Detect which cell encompasses the target text, then output its (X, Y) center coordinate. 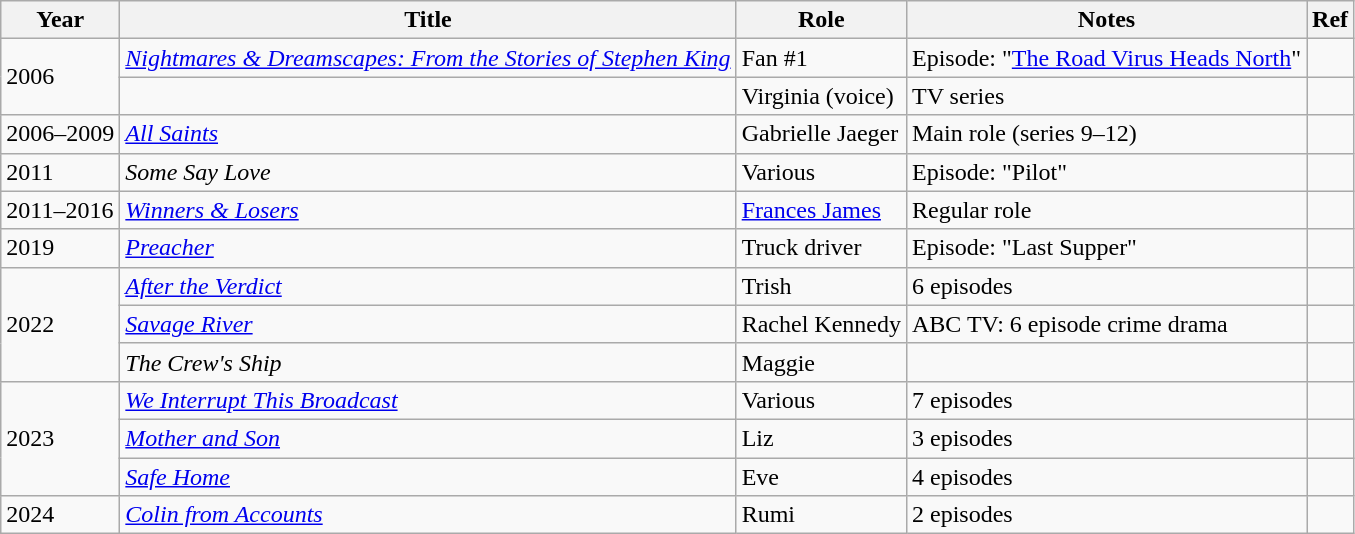
Regular role (1106, 210)
The Crew's Ship (428, 362)
Frances James (821, 210)
Trish (821, 286)
Role (821, 20)
Preacher (428, 248)
All Saints (428, 134)
Episode: "The Road Virus Heads North" (1106, 58)
2006–2009 (60, 134)
Winners & Losers (428, 210)
2024 (60, 515)
Title (428, 20)
Gabrielle Jaeger (821, 134)
2019 (60, 248)
7 episodes (1106, 400)
We Interrupt This Broadcast (428, 400)
Rachel Kennedy (821, 324)
ABC TV: 6 episode crime drama (1106, 324)
Truck driver (821, 248)
2011 (60, 172)
Notes (1106, 20)
Nightmares & Dreamscapes: From the Stories of Stephen King (428, 58)
Virginia (voice) (821, 96)
Mother and Son (428, 438)
Rumi (821, 515)
TV series (1106, 96)
Safe Home (428, 477)
2023 (60, 438)
2006 (60, 77)
3 episodes (1106, 438)
Main role (series 9–12) (1106, 134)
Fan #1 (821, 58)
Maggie (821, 362)
Year (60, 20)
Some Say Love (428, 172)
2 episodes (1106, 515)
Episode: "Pilot" (1106, 172)
Savage River (428, 324)
After the Verdict (428, 286)
6 episodes (1106, 286)
Episode: "Last Supper" (1106, 248)
2022 (60, 324)
4 episodes (1106, 477)
Liz (821, 438)
2011–2016 (60, 210)
Ref (1330, 20)
Eve (821, 477)
Colin from Accounts (428, 515)
